Find where the given text appears and provide that cell's center as [X, Y] coordinate. 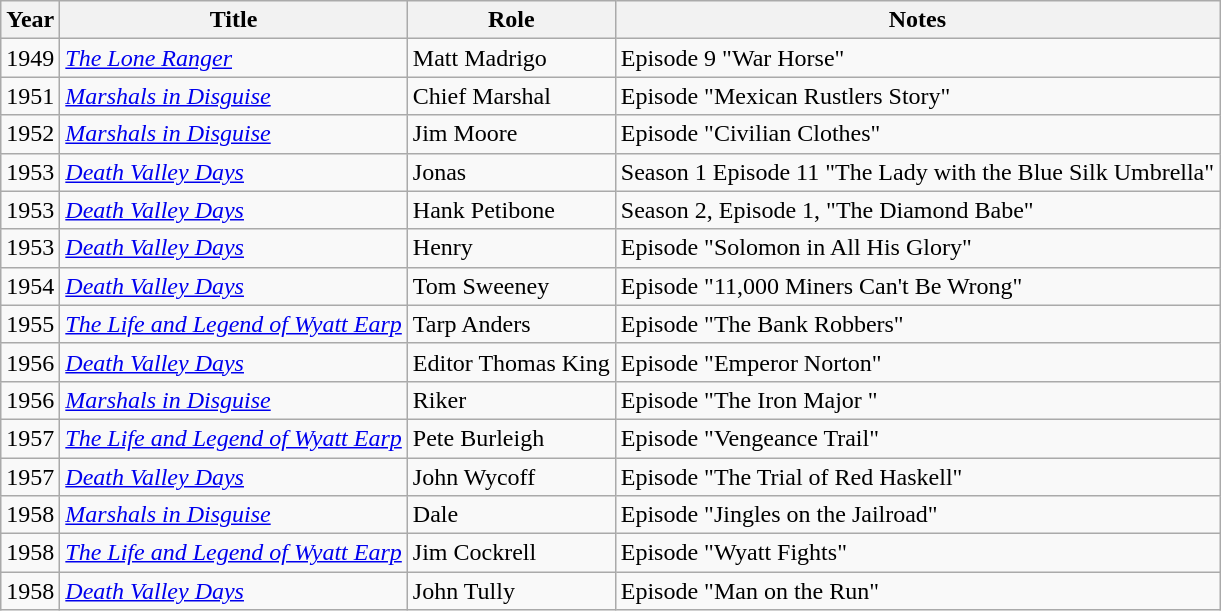
Notes [917, 20]
Title [234, 20]
Editor Thomas King [511, 362]
Episode "The Bank Robbers" [917, 324]
1954 [30, 286]
Chief Marshal [511, 96]
Episode "Vengeance Trail" [917, 438]
John Tully [511, 591]
Year [30, 20]
Episode "Civilian Clothes" [917, 134]
1949 [30, 58]
Episode "Emperor Norton" [917, 362]
Tarp Anders [511, 324]
John Wycoff [511, 477]
Episode "Man on the Run" [917, 591]
Episode "The Trial of Red Haskell" [917, 477]
1952 [30, 134]
Episode "Wyatt Fights" [917, 553]
Episode "Jingles on the Jailroad" [917, 515]
Dale [511, 515]
1955 [30, 324]
Matt Madrigo [511, 58]
Jonas [511, 172]
Episode "11,000 Miners Can't Be Wrong" [917, 286]
Role [511, 20]
Tom Sweeney [511, 286]
Henry [511, 248]
1951 [30, 96]
Episode 9 "War Horse" [917, 58]
The Lone Ranger [234, 58]
Jim Cockrell [511, 553]
Season 1 Episode 11 "The Lady with the Blue Silk Umbrella" [917, 172]
Riker [511, 400]
Jim Moore [511, 134]
Hank Petibone [511, 210]
Pete Burleigh [511, 438]
Episode "The Iron Major " [917, 400]
Episode "Mexican Rustlers Story" [917, 96]
Season 2, Episode 1, "The Diamond Babe" [917, 210]
Episode "Solomon in All His Glory" [917, 248]
